For the text-containing cell, return its midpoint in [X, Y] coordinate format. 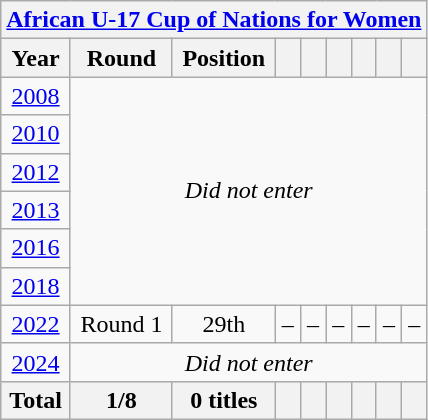
African U-17 Cup of Nations for Women [214, 20]
1/8 [121, 400]
2016 [36, 248]
2022 [36, 324]
2010 [36, 134]
Year [36, 58]
0 titles [224, 400]
Round [121, 58]
Position [224, 58]
2012 [36, 172]
Round 1 [121, 324]
2008 [36, 96]
29th [224, 324]
2018 [36, 286]
2024 [36, 362]
2013 [36, 210]
Total [36, 400]
